Find where the given text appears and provide that cell's center as [x, y] coordinate. 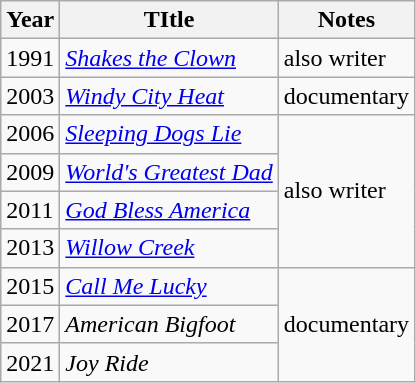
2003 [30, 96]
American Bigfoot [169, 324]
Willow Creek [169, 248]
Call Me Lucky [169, 286]
Year [30, 20]
2021 [30, 362]
Joy Ride [169, 362]
Windy City Heat [169, 96]
1991 [30, 58]
Sleeping Dogs Lie [169, 134]
2015 [30, 286]
God Bless America [169, 210]
World's Greatest Dad [169, 172]
2017 [30, 324]
Shakes the Clown [169, 58]
TItle [169, 20]
2011 [30, 210]
2009 [30, 172]
2013 [30, 248]
Notes [346, 20]
2006 [30, 134]
